For the text-containing cell, return its midpoint in (X, Y) coordinate format. 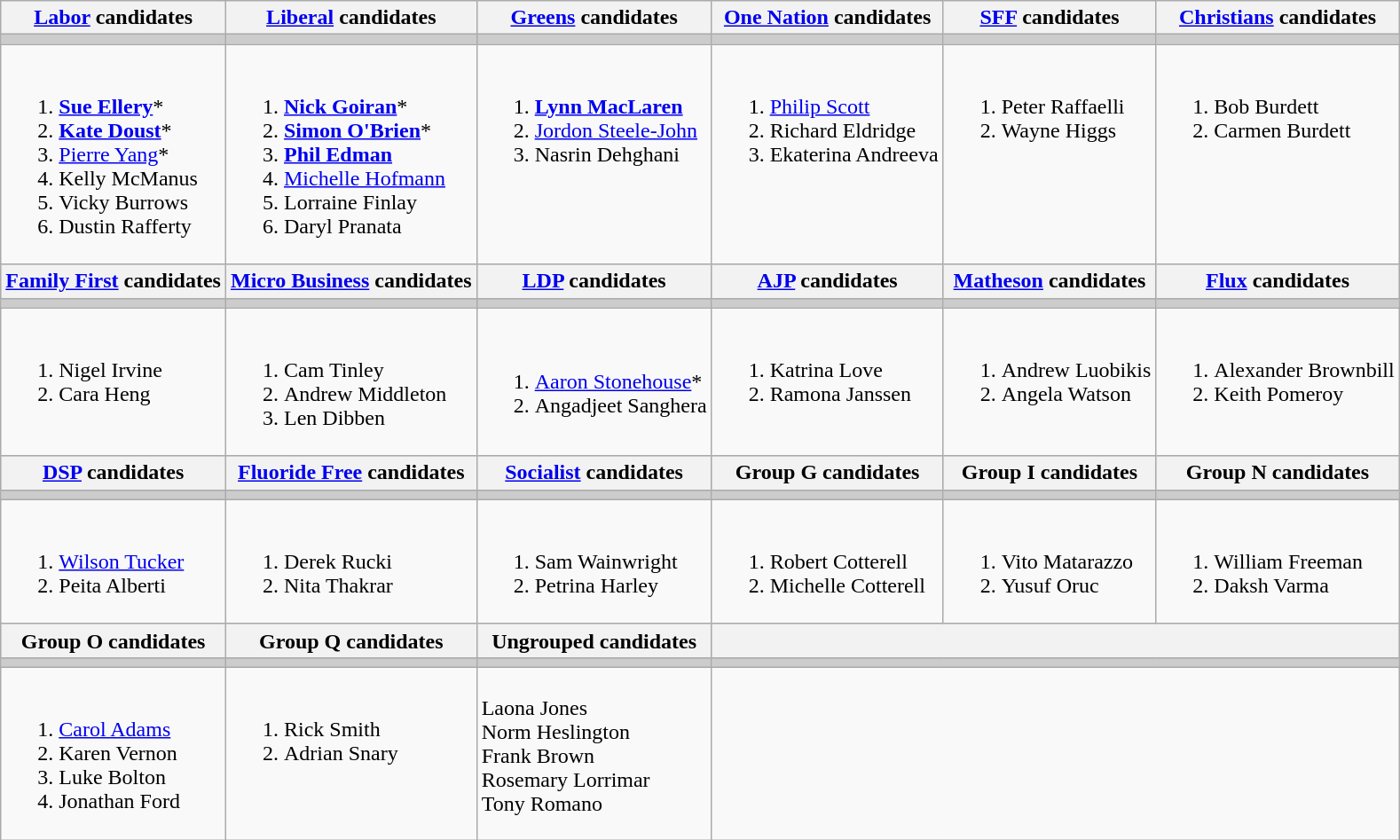
Robert CotterellMichelle Cotterell (827, 561)
Nick Goiran*Simon O'Brien*Phil EdmanMichelle HofmannLorraine FinlayDaryl Pranata (351, 154)
Wilson TuckerPeita Alberti (114, 561)
Ungrouped candidates (594, 640)
Greens candidates (594, 18)
Katrina LoveRamona Janssen (827, 381)
LDP candidates (594, 281)
Flux candidates (1278, 281)
Group Q candidates (351, 640)
DSP candidates (114, 473)
Fluoride Free candidates (351, 473)
Group I candidates (1050, 473)
Philip ScottRichard EldridgeEkaterina Andreeva (827, 154)
Sam WainwrightPetrina Harley (594, 561)
Bob BurdettCarmen Burdett (1278, 154)
Peter RaffaelliWayne Higgs (1050, 154)
Labor candidates (114, 18)
Rick SmithAdrian Snary (351, 753)
One Nation candidates (827, 18)
Carol AdamsKaren VernonLuke BoltonJonathan Ford (114, 753)
William FreemanDaksh Varma (1278, 561)
Nigel IrvineCara Heng (114, 381)
Lynn MacLarenJordon Steele-JohnNasrin Dehghani (594, 154)
Cam TinleyAndrew MiddletonLen Dibben (351, 381)
Socialist candidates (594, 473)
Group G candidates (827, 473)
Matheson candidates (1050, 281)
Christians candidates (1278, 18)
AJP candidates (827, 281)
Alexander BrownbillKeith Pomeroy (1278, 381)
SFF candidates (1050, 18)
Family First candidates (114, 281)
Liberal candidates (351, 18)
Group N candidates (1278, 473)
Laona Jones Norm Heslington Frank Brown Rosemary Lorrimar Tony Romano (594, 753)
Derek RuckiNita Thakrar (351, 561)
Vito MatarazzoYusuf Oruc (1050, 561)
Group O candidates (114, 640)
Micro Business candidates (351, 281)
Sue Ellery*Kate Doust*Pierre Yang*Kelly McManusVicky BurrowsDustin Rafferty (114, 154)
Aaron Stonehouse*Angadjeet Sanghera (594, 381)
Andrew LuobikisAngela Watson (1050, 381)
